Scan for the cell matching the given text and deliver its [X, Y] coordinate at center. 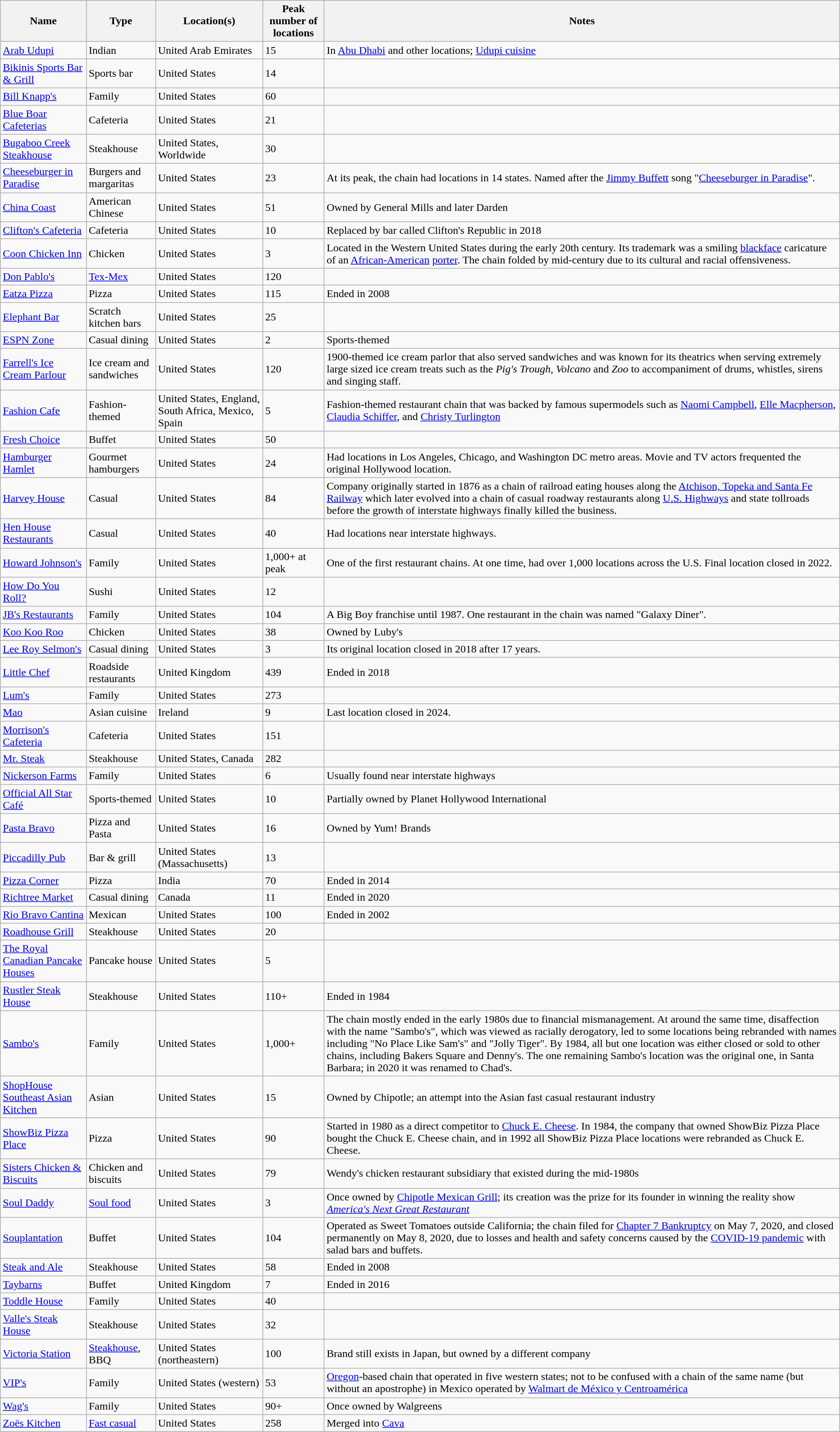
The Royal Canadian Pancake Houses [43, 961]
Asian cuisine [121, 712]
Pancake house [121, 961]
Gourmet hamburgers [121, 463]
Wag's [43, 1406]
2 [293, 340]
6 [293, 776]
Farrell's Ice Cream Parlour [43, 369]
258 [293, 1423]
Scratch kitchen bars [121, 317]
1,000+ at peak [293, 563]
Howard Johnson's [43, 563]
Rio Bravo Cantina [43, 915]
Its original location closed in 2018 after 17 years. [582, 649]
Little Chef [43, 672]
21 [293, 119]
Owned by Luby's [582, 632]
Fast casual [121, 1423]
American Chinese [121, 207]
China Coast [43, 207]
70 [293, 880]
14 [293, 74]
United States, England, South Africa, Mexico, Spain [209, 411]
51 [293, 207]
In Abu Dhabi and other locations; Udupi cuisine [582, 50]
Ice cream and sandwiches [121, 369]
Partially owned by Planet Hollywood International [582, 799]
12 [293, 591]
One of the first restaurant chains. At one time, had over 1,000 locations across the U.S. Final location closed in 2022. [582, 563]
United States (western) [209, 1383]
Soul food [121, 1203]
30 [293, 149]
Bill Knapp's [43, 96]
38 [293, 632]
273 [293, 695]
Usually found near interstate highways [582, 776]
Bar & grill [121, 857]
Bikinis Sports Bar & Grill [43, 74]
Mao [43, 712]
Rustler Steak House [43, 996]
Owned by General Mills and later Darden [582, 207]
Pizza and Pasta [121, 828]
United States, Worldwide [209, 149]
Piccadilly Pub [43, 857]
Asian [121, 1097]
Ended in 2014 [582, 880]
Brand still exists in Japan, but owned by a different company [582, 1353]
115 [293, 293]
Koo Koo Roo [43, 632]
Replaced by bar called Clifton's Republic in 2018 [582, 230]
JB's Restaurants [43, 615]
Lee Roy Selmon's [43, 649]
11 [293, 898]
Sushi [121, 591]
Eatza Pizza [43, 293]
Cheeseburger in Paradise [43, 178]
110+ [293, 996]
79 [293, 1173]
439 [293, 672]
Location(s) [209, 21]
Taybarns [43, 1284]
58 [293, 1267]
Don Pablo's [43, 276]
Soul Daddy [43, 1203]
Toddle House [43, 1301]
84 [293, 498]
32 [293, 1325]
Had locations in Los Angeles, Chicago, and Washington DC metro areas. Movie and TV actors frequented the original Hollywood location. [582, 463]
Ireland [209, 712]
1,000+ [293, 1043]
Valle's Steak House [43, 1325]
Clifton's Cafeteria [43, 230]
Notes [582, 21]
Morrison's Cafeteria [43, 735]
Merged into Cava [582, 1423]
Ended in 2020 [582, 898]
Had locations near interstate highways. [582, 533]
90+ [293, 1406]
Ended in 2002 [582, 915]
ShowBiz Pizza Place [43, 1138]
ShopHouse Southeast Asian Kitchen [43, 1097]
Sports bar [121, 74]
Type [121, 21]
Pasta Bravo [43, 828]
60 [293, 96]
India [209, 880]
United States (northeastern) [209, 1353]
Ended in 2018 [582, 672]
Sisters Chicken & Biscuits [43, 1173]
151 [293, 735]
25 [293, 317]
Richtree Market [43, 898]
Harvey House [43, 498]
Steak and Ale [43, 1267]
24 [293, 463]
United Arab Emirates [209, 50]
VIP's [43, 1383]
Owned by Chipotle; an attempt into the Asian fast casual restaurant industry [582, 1097]
Once owned by Walgreens [582, 1406]
Canada [209, 898]
ESPN Zone [43, 340]
90 [293, 1138]
A Big Boy franchise until 1987. One restaurant in the chain was named "Galaxy Diner". [582, 615]
Coon Chicken Inn [43, 253]
Ended in 2016 [582, 1284]
Souplantation [43, 1238]
9 [293, 712]
Mexican [121, 915]
Wendy's chicken restaurant subsidiary that existed during the mid-1980s [582, 1173]
53 [293, 1383]
Pizza Corner [43, 880]
Hamburger Hamlet [43, 463]
Chicken and biscuits [121, 1173]
Ended in 1984 [582, 996]
23 [293, 178]
Indian [121, 50]
Last location closed in 2024. [582, 712]
At its peak, the chain had locations in 14 states. Named after the Jimmy Buffett song "Cheeseburger in Paradise". [582, 178]
Elephant Bar [43, 317]
Tex-Mex [121, 276]
Roadhouse Grill [43, 932]
Peak number of locations [293, 21]
282 [293, 759]
Nickerson Farms [43, 776]
7 [293, 1284]
Name [43, 21]
Owned by Yum! Brands [582, 828]
Zoës Kitchen [43, 1423]
Sambo's [43, 1043]
Mr. Steak [43, 759]
Victoria Station [43, 1353]
13 [293, 857]
United States (Massachusetts) [209, 857]
Roadside restaurants [121, 672]
Burgers and margaritas [121, 178]
50 [293, 440]
Lum's [43, 695]
Fashion-themed [121, 411]
Official All Star Café [43, 799]
Arab Udupi [43, 50]
16 [293, 828]
United States, Canada [209, 759]
Hen House Restaurants [43, 533]
Blue Boar Cafeterias [43, 119]
20 [293, 932]
Steakhouse, BBQ [121, 1353]
Fashion Cafe [43, 411]
How Do You Roll? [43, 591]
Once owned by Chipotle Mexican Grill; its creation was the prize for its founder in winning the reality show America's Next Great Restaurant [582, 1203]
Bugaboo Creek Steakhouse [43, 149]
Fresh Choice [43, 440]
